Capture the cell that displays the provided text and extract its [x, y] central coordinate. 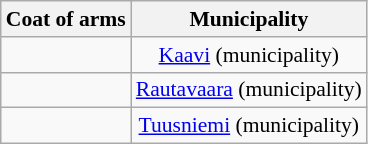
Tuusniemi (municipality) [249, 126]
Municipality [249, 19]
Rautavaara (municipality) [249, 90]
Coat of arms [66, 19]
Kaavi (municipality) [249, 55]
